Capture the cell that displays the provided text and extract its (X, Y) central coordinate. 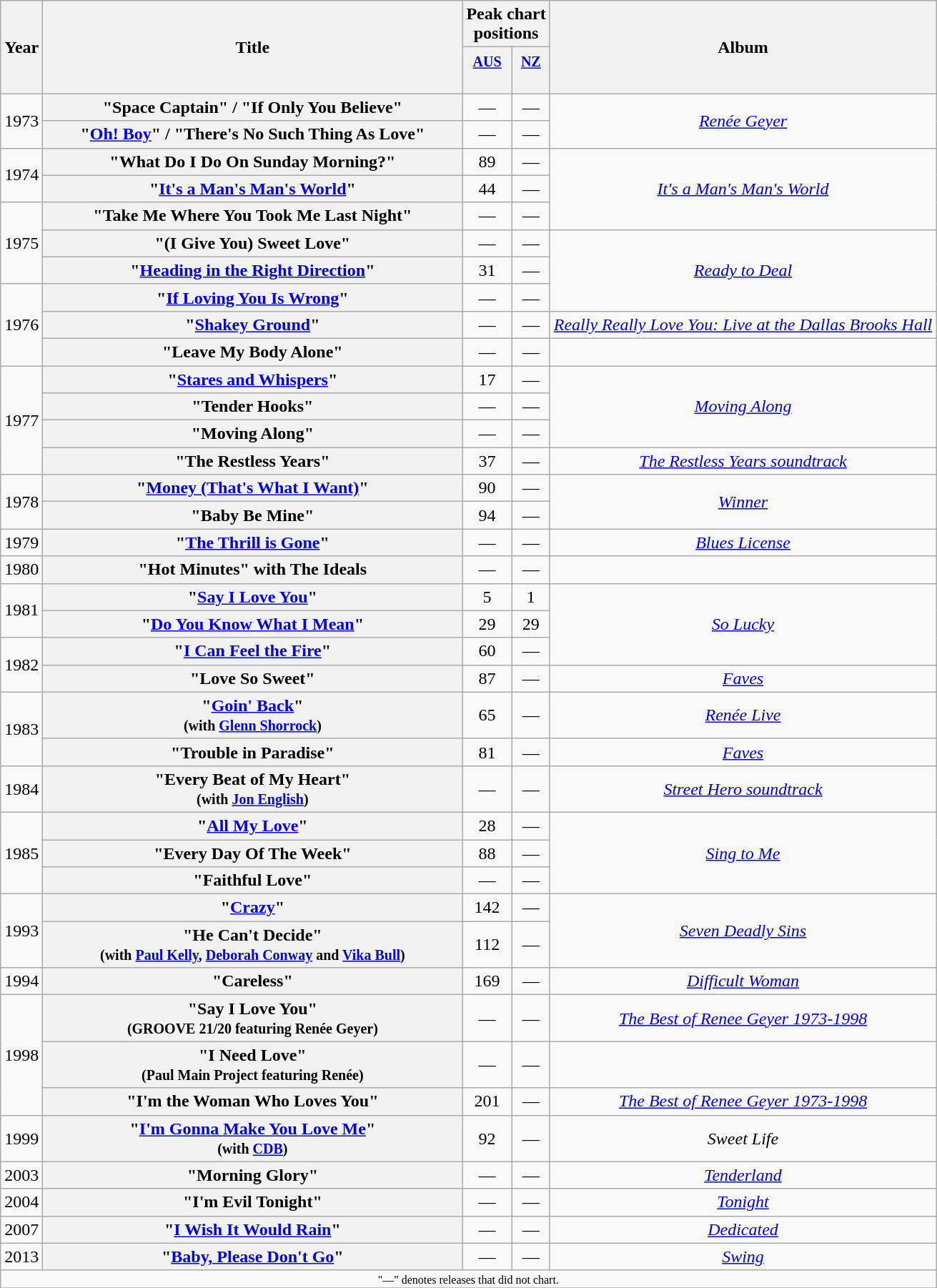
Title (253, 47)
Sing to Me (743, 853)
"I Wish It Would Rain" (253, 1229)
142 (487, 908)
"Do You Know What I Mean" (253, 624)
"Tender Hooks" (253, 407)
"Careless" (253, 981)
"Hot Minutes" with The Ideals (253, 570)
"Morning Glory" (253, 1175)
1983 (21, 729)
Difficult Woman (743, 981)
81 (487, 752)
Street Hero soundtrack (743, 789)
"Love So Sweet" (253, 678)
1984 (21, 789)
28 (487, 826)
It's a Man's Man's World (743, 189)
37 (487, 461)
31 (487, 270)
Moving Along (743, 407)
5 (487, 597)
89 (487, 162)
"The Restless Years" (253, 461)
Blues License (743, 543)
"If Loving You Is Wrong" (253, 297)
1977 (21, 420)
2013 (21, 1257)
17 (487, 380)
"He Can't Decide" (with Paul Kelly, Deborah Conway and Vika Bull) (253, 945)
Really Really Love You: Live at the Dallas Brooks Hall (743, 325)
"I'm Evil Tonight" (253, 1202)
"Baby, Please Don't Go" (253, 1257)
"Say I Love You" (GROOVE 21/20 featuring Renée Geyer) (253, 1018)
201 (487, 1101)
Seven Deadly Sins (743, 931)
"Baby Be Mine" (253, 515)
1994 (21, 981)
2007 (21, 1229)
"I'm the Woman Who Loves You" (253, 1101)
1 (530, 597)
Peak chartpositions (506, 24)
87 (487, 678)
"Shakey Ground" (253, 325)
2003 (21, 1175)
1985 (21, 853)
"The Thrill is Gone" (253, 543)
"Stares and Whispers" (253, 380)
"Money (That's What I Want)" (253, 488)
"Leave My Body Alone" (253, 352)
Sweet Life (743, 1138)
"I Can Feel the Fire" (253, 651)
92 (487, 1138)
NZ (530, 70)
1976 (21, 325)
"Say I Love You" (253, 597)
"Heading in the Right Direction" (253, 270)
112 (487, 945)
AUS (487, 70)
"(I Give You) Sweet Love" (253, 243)
1998 (21, 1055)
Ready to Deal (743, 270)
1974 (21, 175)
Tonight (743, 1202)
Renée Geyer (743, 121)
1980 (21, 570)
"Goin' Back" (with Glenn Shorrock) (253, 715)
"Moving Along" (253, 434)
169 (487, 981)
"Trouble in Paradise" (253, 752)
Dedicated (743, 1229)
"Every Beat of My Heart" (with Jon English) (253, 789)
2004 (21, 1202)
1982 (21, 665)
"What Do I Do On Sunday Morning?" (253, 162)
60 (487, 651)
1978 (21, 502)
"I'm Gonna Make You Love Me" (with CDB) (253, 1138)
Album (743, 47)
"Every Day Of The Week" (253, 853)
Swing (743, 1257)
1979 (21, 543)
90 (487, 488)
1973 (21, 121)
Year (21, 47)
88 (487, 853)
"Crazy" (253, 908)
"Space Captain" / "If Only You Believe" (253, 107)
1975 (21, 243)
"Take Me Where You Took Me Last Night" (253, 216)
1999 (21, 1138)
"I Need Love" (Paul Main Project featuring Renée) (253, 1065)
"Oh! Boy" / "There's No Such Thing As Love" (253, 134)
Tenderland (743, 1175)
94 (487, 515)
"All My Love" (253, 826)
"Faithful Love" (253, 881)
65 (487, 715)
So Lucky (743, 624)
"—" denotes releases that did not chart. (469, 1279)
1993 (21, 931)
1981 (21, 610)
Renée Live (743, 715)
Winner (743, 502)
44 (487, 189)
"It's a Man's Man's World" (253, 189)
The Restless Years soundtrack (743, 461)
